From the cell containing the given text, extract its center point as (x, y) coordinate. 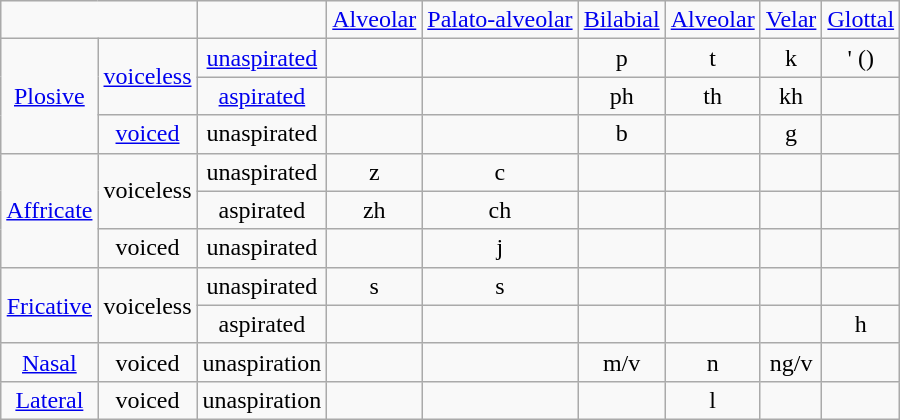
p (622, 58)
l (712, 400)
g (791, 134)
b (622, 134)
ng/v (791, 362)
ph (622, 96)
th (712, 96)
k (791, 58)
z (374, 172)
ch (500, 210)
Affricate (50, 210)
h (861, 324)
Bilabial (622, 20)
m/v (622, 362)
zh (374, 210)
Fricative (50, 305)
Nasal (50, 362)
' () (861, 58)
c (500, 172)
Palato-alveolar (500, 20)
Glottal (861, 20)
Velar (791, 20)
n (712, 362)
Lateral (50, 400)
t (712, 58)
kh (791, 96)
Plosive (50, 96)
j (500, 248)
